Provide the (x, y) coordinate of the cell's center where the given text is located.  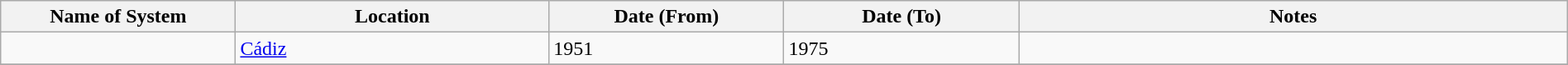
Date (From) (667, 17)
Name of System (118, 17)
1975 (901, 48)
1951 (667, 48)
Location (392, 17)
Notes (1293, 17)
Cádiz (392, 48)
Date (To) (901, 17)
